Search for the cell housing the specified text and yield its [x, y] center coordinate. 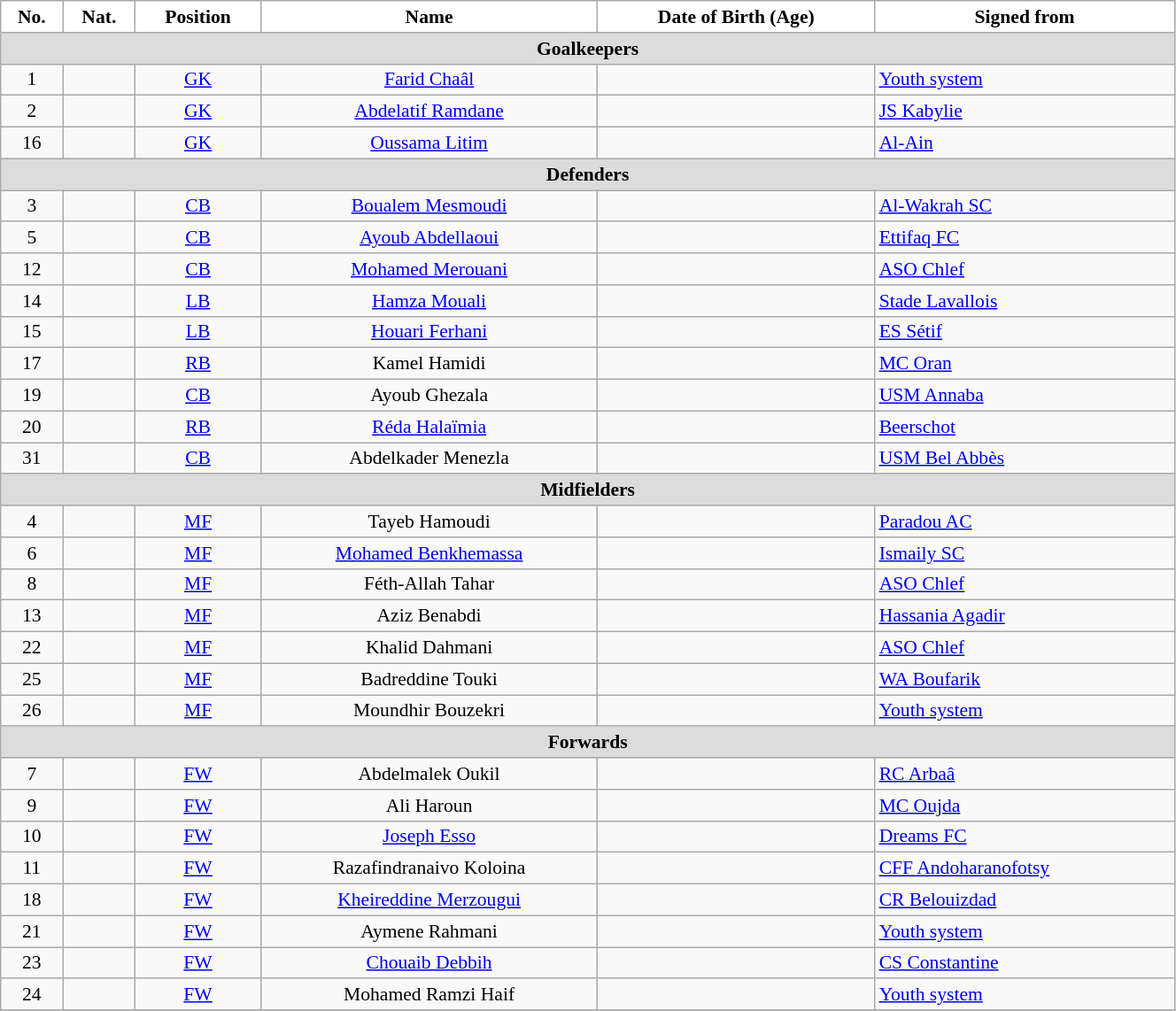
Ayoub Ghezala [429, 396]
13 [32, 616]
18 [32, 900]
Kamel Hamidi [429, 364]
MC Oujda [1025, 806]
7 [32, 774]
11 [32, 868]
Beerschot [1025, 427]
Farid Chaâl [429, 80]
25 [32, 679]
20 [32, 427]
Signed from [1025, 17]
Date of Birth (Age) [737, 17]
1 [32, 80]
19 [32, 396]
Oussama Litim [429, 143]
2 [32, 112]
Houari Ferhani [429, 332]
Razafindranaivo Koloina [429, 868]
Abdelkader Menezla [429, 459]
24 [32, 995]
21 [32, 931]
CS Constantine [1025, 963]
Kheireddine Merzougui [429, 900]
10 [32, 837]
Mohamed Benkhemassa [429, 553]
16 [32, 143]
Goalkeepers [588, 49]
Midfielders [588, 490]
Ismaily SC [1025, 553]
Dreams FC [1025, 837]
MC Oran [1025, 364]
Al-Ain [1025, 143]
Hamza Mouali [429, 301]
Khalid Dahmani [429, 648]
USM Annaba [1025, 396]
Ali Haroun [429, 806]
JS Kabylie [1025, 112]
WA Boufarik [1025, 679]
Forwards [588, 743]
8 [32, 584]
6 [32, 553]
USM Bel Abbès [1025, 459]
26 [32, 711]
Name [429, 17]
31 [32, 459]
Moundhir Bouzekri [429, 711]
Aziz Benabdi [429, 616]
22 [32, 648]
Ayoub Abdellaoui [429, 238]
Hassania Agadir [1025, 616]
Paradou AC [1025, 521]
3 [32, 206]
12 [32, 269]
4 [32, 521]
Abdelmalek Oukil [429, 774]
Nat. [99, 17]
15 [32, 332]
Féth-Allah Tahar [429, 584]
Position [198, 17]
Boualem Mesmoudi [429, 206]
Réda Halaïmia [429, 427]
17 [32, 364]
Abdelatif Ramdane [429, 112]
23 [32, 963]
Badreddine Touki [429, 679]
No. [32, 17]
CFF Andoharanofotsy [1025, 868]
Mohamed Merouani [429, 269]
14 [32, 301]
9 [32, 806]
Chouaib Debbih [429, 963]
Stade Lavallois [1025, 301]
ES Sétif [1025, 332]
Defenders [588, 174]
Tayeb Hamoudi [429, 521]
Joseph Esso [429, 837]
Al-Wakrah SC [1025, 206]
RC Arbaâ [1025, 774]
Mohamed Ramzi Haif [429, 995]
CR Belouizdad [1025, 900]
5 [32, 238]
Ettifaq FC [1025, 238]
Aymene Rahmani [429, 931]
